Find where the given text appears and provide that cell's center as [X, Y] coordinate. 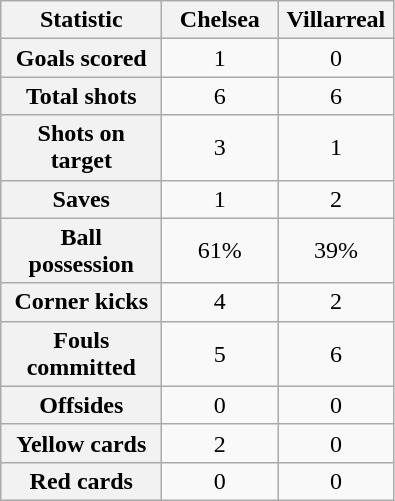
4 [220, 302]
Offsides [82, 405]
Saves [82, 199]
Yellow cards [82, 443]
Ball possession [82, 250]
5 [220, 354]
Shots on target [82, 148]
Red cards [82, 481]
3 [220, 148]
39% [336, 250]
Corner kicks [82, 302]
Total shots [82, 96]
Goals scored [82, 58]
Chelsea [220, 20]
Fouls committed [82, 354]
61% [220, 250]
Villarreal [336, 20]
Statistic [82, 20]
